Detect which cell encompasses the target text, then output its [x, y] center coordinate. 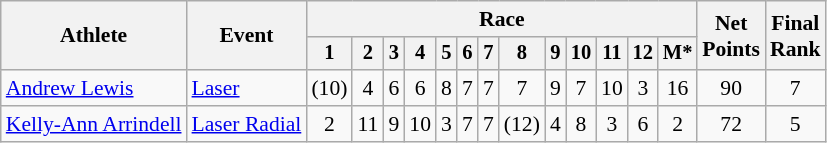
Athlete [94, 36]
Kelly-Ann Arrindell [94, 124]
1 [329, 54]
90 [731, 88]
Race [502, 19]
Laser [247, 88]
72 [731, 124]
Laser Radial [247, 124]
M* [678, 54]
16 [678, 88]
Andrew Lewis [94, 88]
NetPoints [731, 36]
(10) [329, 88]
Event [247, 36]
12 [643, 54]
(12) [522, 124]
FinalRank [796, 36]
